Locate the cell with the specified text and output its [x, y] center coordinate. 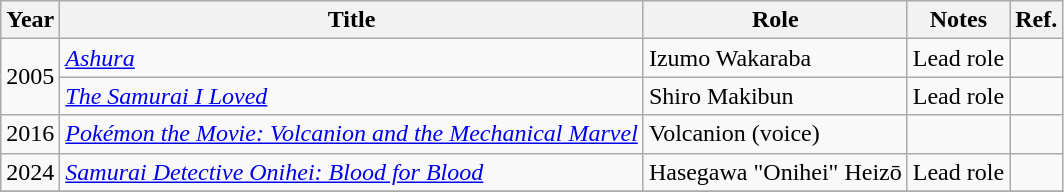
Hasegawa "Onihei" Heizō [775, 172]
2005 [30, 77]
2016 [30, 134]
Year [30, 20]
Role [775, 20]
Ref. [1036, 20]
Pokémon the Movie: Volcanion and the Mechanical Marvel [352, 134]
Ashura [352, 58]
Izumo Wakaraba [775, 58]
Notes [958, 20]
2024 [30, 172]
Samurai Detective Onihei: Blood for Blood [352, 172]
Title [352, 20]
The Samurai I Loved [352, 96]
Shiro Makibun [775, 96]
Volcanion (voice) [775, 134]
